Search for the cell housing the specified text and yield its [X, Y] center coordinate. 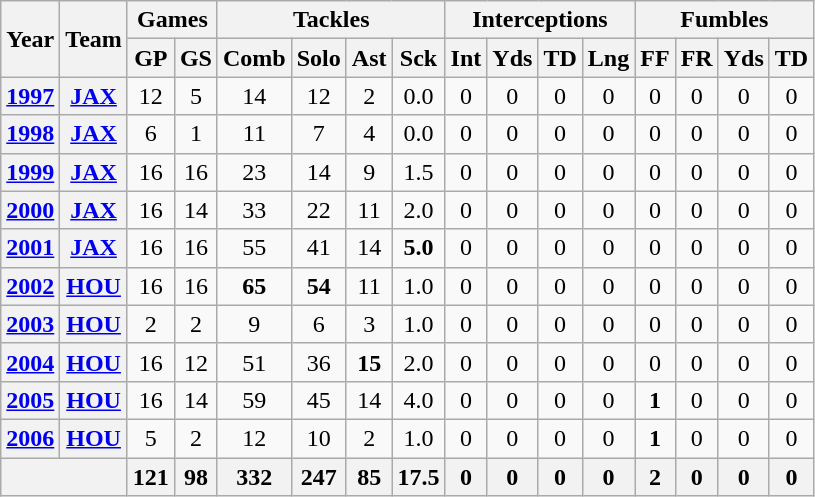
2005 [30, 400]
45 [318, 400]
GP [150, 58]
Team [94, 39]
Games [172, 20]
FF [655, 58]
Sck [418, 58]
1999 [30, 172]
GS [196, 58]
Fumbles [724, 20]
4.0 [418, 400]
55 [254, 248]
2000 [30, 210]
65 [254, 286]
Ast [369, 58]
23 [254, 172]
Solo [318, 58]
2006 [30, 438]
Year [30, 39]
54 [318, 286]
1.5 [418, 172]
36 [318, 362]
Tackles [331, 20]
1997 [30, 96]
3 [369, 324]
33 [254, 210]
332 [254, 477]
17.5 [418, 477]
10 [318, 438]
98 [196, 477]
Interceptions [540, 20]
22 [318, 210]
7 [318, 134]
59 [254, 400]
2001 [30, 248]
51 [254, 362]
2003 [30, 324]
121 [150, 477]
Lng [608, 58]
2004 [30, 362]
1998 [30, 134]
41 [318, 248]
Int [466, 58]
85 [369, 477]
4 [369, 134]
FR [696, 58]
5.0 [418, 248]
15 [369, 362]
Comb [254, 58]
2002 [30, 286]
247 [318, 477]
